Find where the given text appears and provide that cell's center as (X, Y) coordinate. 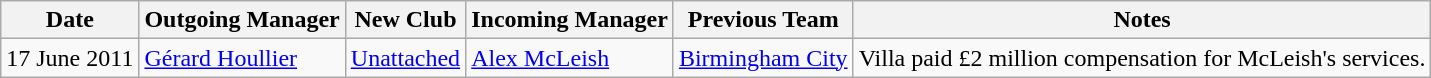
Incoming Manager (570, 20)
Outgoing Manager (242, 20)
Villa paid £2 million compensation for McLeish's services. (1142, 58)
Alex McLeish (570, 58)
Gérard Houllier (242, 58)
New Club (405, 20)
17 June 2011 (70, 58)
Previous Team (763, 20)
Unattached (405, 58)
Date (70, 20)
Notes (1142, 20)
Birmingham City (763, 58)
